Return the [x, y] coordinate for the center point of the cell that contains the specified text.  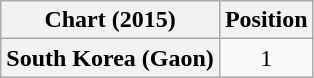
Chart (2015) [110, 20]
Position [266, 20]
1 [266, 58]
South Korea (Gaon) [110, 58]
